Output the [x, y] coordinate of the center of the cell containing the given text.  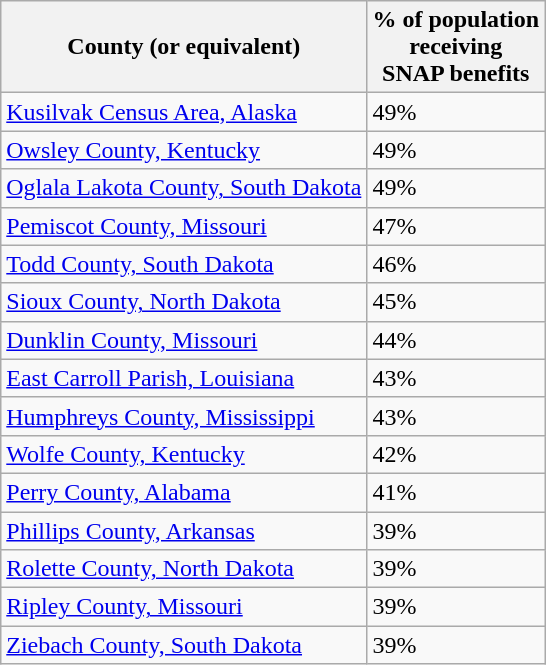
County (or equivalent) [184, 47]
Kusilvak Census Area, Alaska [184, 112]
East Carroll Parish, Louisiana [184, 378]
Wolfe County, Kentucky [184, 454]
% of populationreceivingSNAP benefits [456, 47]
Ziebach County, South Dakota [184, 645]
Sioux County, North Dakota [184, 302]
44% [456, 340]
Todd County, South Dakota [184, 264]
Oglala Lakota County, South Dakota [184, 188]
Phillips County, Arkansas [184, 531]
47% [456, 226]
45% [456, 302]
46% [456, 264]
Ripley County, Missouri [184, 607]
Perry County, Alabama [184, 492]
Owsley County, Kentucky [184, 150]
42% [456, 454]
Humphreys County, Mississippi [184, 416]
Rolette County, North Dakota [184, 569]
41% [456, 492]
Pemiscot County, Missouri [184, 226]
Dunklin County, Missouri [184, 340]
